Locate the cell with the specified text and output its [x, y] center coordinate. 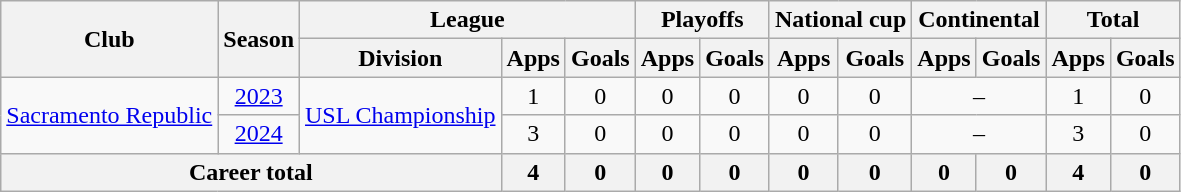
Club [110, 39]
Career total [251, 172]
Playoffs [702, 20]
League [468, 20]
National cup [840, 20]
2024 [259, 134]
Total [1113, 20]
Season [259, 39]
2023 [259, 96]
Division [401, 58]
Sacramento Republic [110, 115]
Continental [979, 20]
USL Championship [401, 115]
